Extract the (x, y) coordinate from the center of the cell holding the provided text.  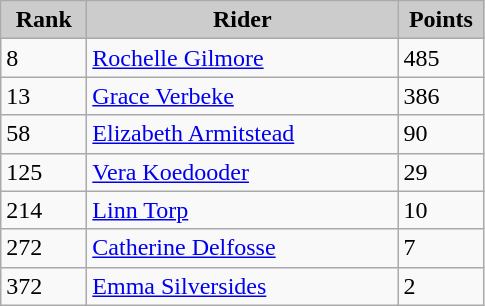
90 (441, 134)
Emma Silversides (242, 286)
Points (441, 20)
29 (441, 172)
8 (44, 58)
58 (44, 134)
Grace Verbeke (242, 96)
Catherine Delfosse (242, 248)
7 (441, 248)
386 (441, 96)
Rank (44, 20)
Rochelle Gilmore (242, 58)
372 (44, 286)
13 (44, 96)
485 (441, 58)
2 (441, 286)
10 (441, 210)
272 (44, 248)
Rider (242, 20)
Elizabeth Armitstead (242, 134)
Linn Torp (242, 210)
Vera Koedooder (242, 172)
125 (44, 172)
214 (44, 210)
